Identify which cell holds the provided text, then report its (x, y) central coordinate. 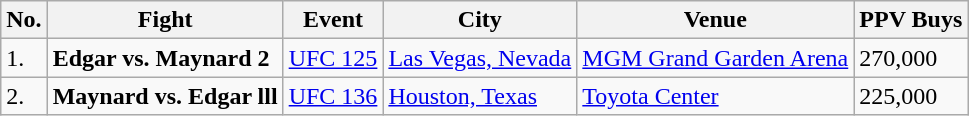
Fight (165, 20)
Maynard vs. Edgar lll (165, 96)
2. (24, 96)
270,000 (911, 58)
Toyota Center (716, 96)
PPV Buys (911, 20)
Venue (716, 20)
Edgar vs. Maynard 2 (165, 58)
UFC 125 (333, 58)
No. (24, 20)
1. (24, 58)
MGM Grand Garden Arena (716, 58)
City (480, 20)
UFC 136 (333, 96)
225,000 (911, 96)
Event (333, 20)
Las Vegas, Nevada (480, 58)
Houston, Texas (480, 96)
